Capture the cell that displays the provided text and extract its [x, y] central coordinate. 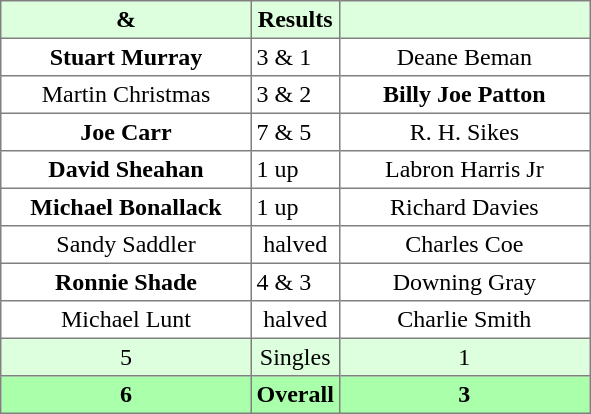
Stuart Murray [126, 57]
Martin Christmas [126, 95]
3 & 1 [295, 57]
Labron Harris Jr [464, 170]
Michael Lunt [126, 320]
7 & 5 [295, 132]
& [126, 20]
Billy Joe Patton [464, 95]
Deane Beman [464, 57]
Singles [295, 357]
3 [464, 395]
Sandy Saddler [126, 245]
R. H. Sikes [464, 132]
Michael Bonallack [126, 207]
4 & 3 [295, 282]
Charlie Smith [464, 320]
Richard Davies [464, 207]
David Sheahan [126, 170]
5 [126, 357]
Overall [295, 395]
Joe Carr [126, 132]
6 [126, 395]
Charles Coe [464, 245]
3 & 2 [295, 95]
Ronnie Shade [126, 282]
1 [464, 357]
Results [295, 20]
Downing Gray [464, 282]
